Scan for the cell matching the given text and deliver its (x, y) coordinate at center. 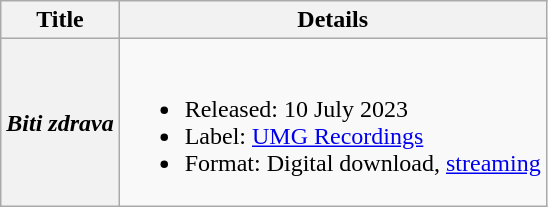
Released: 10 July 2023Label: UMG RecordingsFormat: Digital download, streaming (332, 122)
Biti zdrava (60, 122)
Details (332, 20)
Title (60, 20)
